Scan for the cell matching the given text and deliver its [x, y] coordinate at center. 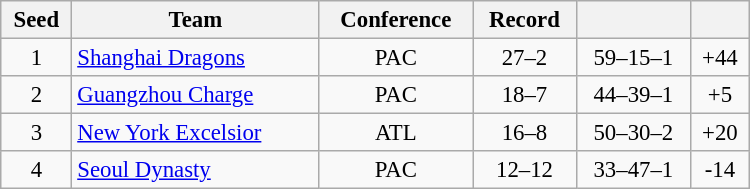
18–7 [524, 95]
4 [36, 170]
New York Excelsior [196, 133]
Record [524, 20]
ATL [396, 133]
+5 [720, 95]
33–47–1 [633, 170]
59–15–1 [633, 58]
Team [196, 20]
+44 [720, 58]
Conference [396, 20]
Seoul Dynasty [196, 170]
16–8 [524, 133]
27–2 [524, 58]
50–30–2 [633, 133]
1 [36, 58]
12–12 [524, 170]
-14 [720, 170]
Shanghai Dragons [196, 58]
44–39–1 [633, 95]
+20 [720, 133]
3 [36, 133]
Guangzhou Charge [196, 95]
2 [36, 95]
Seed [36, 20]
